From the cell containing the given text, extract its center point as [x, y] coordinate. 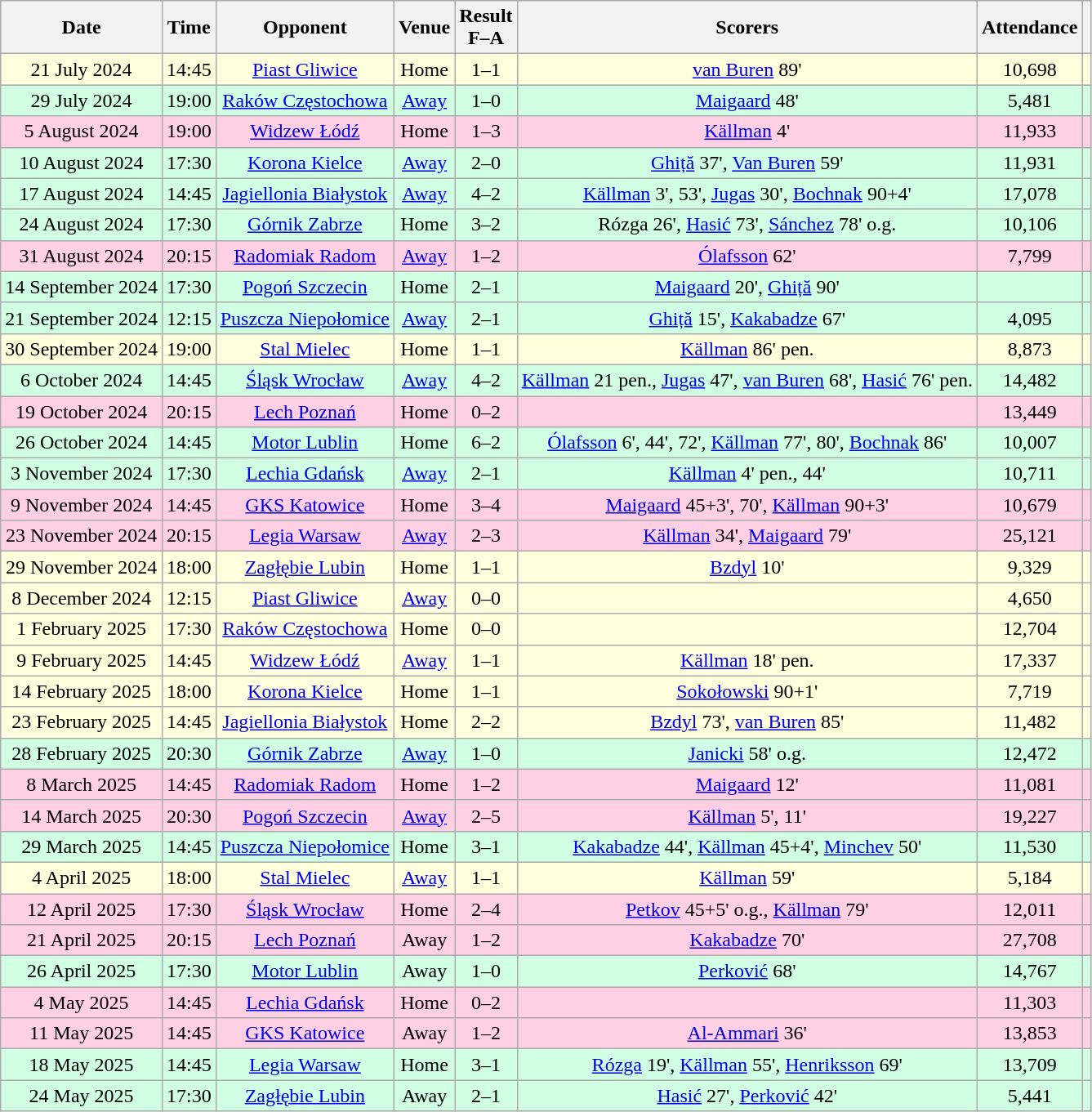
26 April 2025 [82, 971]
11,303 [1029, 1003]
Sokołowski 90+1' [747, 691]
Venue [425, 28]
4,095 [1029, 318]
Hasić 27', Perković 42' [747, 1096]
14 February 2025 [82, 691]
29 March 2025 [82, 846]
14 March 2025 [82, 815]
10,711 [1029, 474]
24 May 2025 [82, 1096]
2–3 [486, 536]
1–3 [486, 132]
27,708 [1029, 940]
Kakabadze 44', Källman 45+4', Minchev 50' [747, 846]
Opponent [305, 28]
Källman 5', 11' [747, 815]
9,329 [1029, 567]
9 November 2024 [82, 505]
14,482 [1029, 380]
10,698 [1029, 69]
29 November 2024 [82, 567]
3 November 2024 [82, 474]
van Buren 89' [747, 69]
Bzdyl 73', van Buren 85' [747, 722]
Ghiță 37', Van Buren 59' [747, 163]
12,011 [1029, 909]
21 September 2024 [82, 318]
Källman 18' pen. [747, 660]
ResultF–A [486, 28]
24 August 2024 [82, 225]
26 October 2024 [82, 443]
17,337 [1029, 660]
2–5 [486, 815]
5,481 [1029, 100]
Maigaard 45+3', 70', Källman 90+3' [747, 505]
12,704 [1029, 629]
Källman 34', Maigaard 79' [747, 536]
23 February 2025 [82, 722]
Källman 4' pen., 44' [747, 474]
Ólafsson 62' [747, 256]
10,106 [1029, 225]
30 September 2024 [82, 349]
25,121 [1029, 536]
Perković 68' [747, 971]
28 February 2025 [82, 753]
19,227 [1029, 815]
12,472 [1029, 753]
Ghiță 15', Kakabadze 67' [747, 318]
Attendance [1029, 28]
7,799 [1029, 256]
8 March 2025 [82, 784]
8,873 [1029, 349]
Date [82, 28]
14,767 [1029, 971]
Ólafsson 6', 44', 72', Källman 77', 80', Bochnak 86' [747, 443]
7,719 [1029, 691]
3–2 [486, 225]
5,441 [1029, 1096]
21 April 2025 [82, 940]
8 December 2024 [82, 598]
3–4 [486, 505]
Källman 4' [747, 132]
17,078 [1029, 194]
11,530 [1029, 846]
4 April 2025 [82, 878]
13,449 [1029, 411]
10 August 2024 [82, 163]
1 February 2025 [82, 629]
2–0 [486, 163]
5 August 2024 [82, 132]
2–4 [486, 909]
21 July 2024 [82, 69]
10,679 [1029, 505]
Källman 21 pen., Jugas 47', van Buren 68', Hasić 76' pen. [747, 380]
Maigaard 20', Ghiță 90' [747, 287]
12 April 2025 [82, 909]
23 November 2024 [82, 536]
Time [189, 28]
5,184 [1029, 878]
18 May 2025 [82, 1065]
19 October 2024 [82, 411]
29 July 2024 [82, 100]
Petkov 45+5' o.g., Källman 79' [747, 909]
11 May 2025 [82, 1034]
Kakabadze 70' [747, 940]
4,650 [1029, 598]
17 August 2024 [82, 194]
13,709 [1029, 1065]
6–2 [486, 443]
Janicki 58' o.g. [747, 753]
9 February 2025 [82, 660]
Maigaard 12' [747, 784]
31 August 2024 [82, 256]
Källman 3', 53', Jugas 30', Bochnak 90+4' [747, 194]
Källman 59' [747, 878]
Rózga 26', Hasić 73', Sánchez 78' o.g. [747, 225]
Rózga 19', Källman 55', Henriksson 69' [747, 1065]
11,482 [1029, 722]
13,853 [1029, 1034]
2–2 [486, 722]
11,081 [1029, 784]
4 May 2025 [82, 1003]
Al-Ammari 36' [747, 1034]
Scorers [747, 28]
Källman 86' pen. [747, 349]
6 October 2024 [82, 380]
11,931 [1029, 163]
Maigaard 48' [747, 100]
11,933 [1029, 132]
14 September 2024 [82, 287]
Bzdyl 10' [747, 567]
10,007 [1029, 443]
